For the text-containing cell, return its midpoint in (x, y) coordinate format. 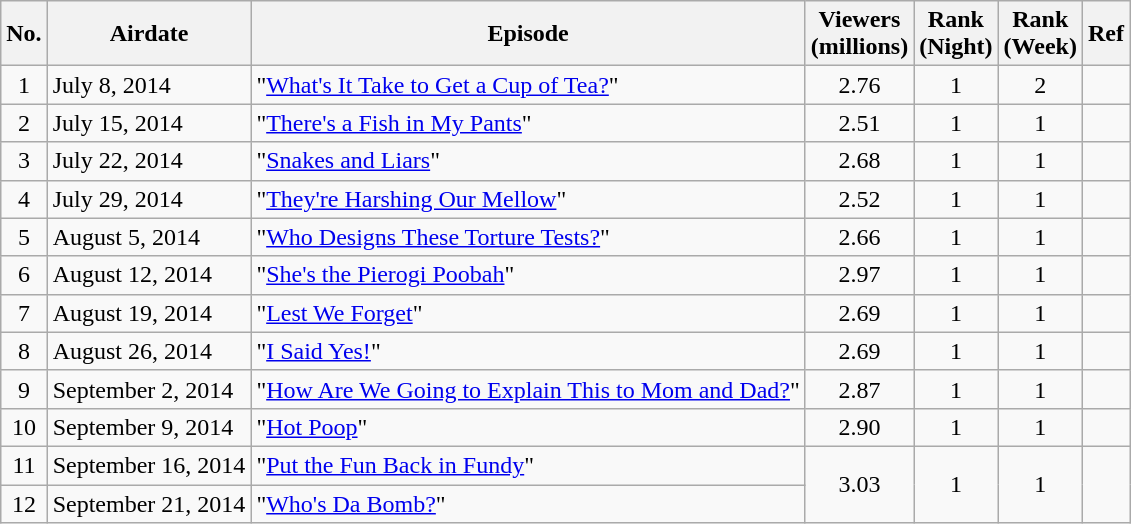
September 16, 2014 (149, 465)
8 (24, 351)
"Who Designs These Torture Tests?" (528, 237)
"They're Harshing Our Mellow" (528, 199)
"Who's Da Bomb?" (528, 503)
August 26, 2014 (149, 351)
6 (24, 275)
7 (24, 313)
2.66 (859, 237)
11 (24, 465)
"I Said Yes!" (528, 351)
2.97 (859, 275)
September 2, 2014 (149, 389)
Rank(Week) (1040, 34)
4 (24, 199)
July 15, 2014 (149, 123)
September 9, 2014 (149, 427)
"Put the Fun Back in Fundy" (528, 465)
August 12, 2014 (149, 275)
July 22, 2014 (149, 161)
3 (24, 161)
Episode (528, 34)
Rank(Night) (956, 34)
9 (24, 389)
2.52 (859, 199)
"Hot Poop" (528, 427)
"Lest We Forget" (528, 313)
No. (24, 34)
Airdate (149, 34)
"How Are We Going to Explain This to Mom and Dad?" (528, 389)
2.87 (859, 389)
August 19, 2014 (149, 313)
2.51 (859, 123)
"She's the Pierogi Poobah" (528, 275)
2.68 (859, 161)
2.76 (859, 85)
5 (24, 237)
2.90 (859, 427)
10 (24, 427)
"There's a Fish in My Pants" (528, 123)
3.03 (859, 484)
"Snakes and Liars" (528, 161)
August 5, 2014 (149, 237)
Ref (1106, 34)
"What's It Take to Get a Cup of Tea?" (528, 85)
July 8, 2014 (149, 85)
12 (24, 503)
July 29, 2014 (149, 199)
Viewers(millions) (859, 34)
September 21, 2014 (149, 503)
